Detect which cell encompasses the target text, then output its [x, y] center coordinate. 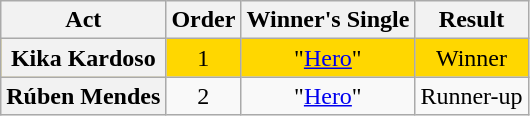
1 [204, 58]
2 [204, 96]
Act [84, 20]
Runner-up [472, 96]
Winner's Single [328, 20]
Kika Kardoso [84, 58]
Winner [472, 58]
Result [472, 20]
Rúben Mendes [84, 96]
Order [204, 20]
